Pinpoint the cell where the given text exists, returning its [X, Y] midpoint coordinate. 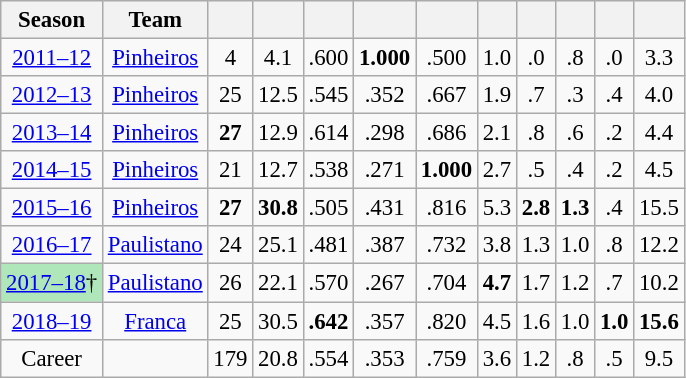
2014–15 [52, 170]
1.7 [536, 283]
3.3 [659, 58]
2015–16 [52, 208]
.431 [385, 208]
12.2 [659, 245]
2013–14 [52, 133]
.554 [328, 358]
.686 [447, 133]
.667 [447, 95]
3.8 [496, 245]
10.2 [659, 283]
Season [52, 20]
22.1 [278, 283]
.357 [385, 321]
15.5 [659, 208]
.545 [328, 95]
2018–19 [52, 321]
12.9 [278, 133]
.816 [447, 208]
.298 [385, 133]
1.9 [496, 95]
.600 [328, 58]
3.6 [496, 358]
4.4 [659, 133]
2012–13 [52, 95]
.267 [385, 283]
2011–12 [52, 58]
.704 [447, 283]
21 [230, 170]
15.6 [659, 321]
2.1 [496, 133]
Franca [155, 321]
12.5 [278, 95]
Team [155, 20]
.500 [447, 58]
4.0 [659, 95]
.820 [447, 321]
2.8 [536, 208]
Career [52, 358]
.387 [385, 245]
2017–18† [52, 283]
.6 [576, 133]
9.5 [659, 358]
24 [230, 245]
4 [230, 58]
.353 [385, 358]
4.7 [496, 283]
.3 [576, 95]
.538 [328, 170]
20.8 [278, 358]
.732 [447, 245]
.271 [385, 170]
26 [230, 283]
30.5 [278, 321]
.759 [447, 358]
.614 [328, 133]
1.6 [536, 321]
.505 [328, 208]
5.3 [496, 208]
2.7 [496, 170]
.481 [328, 245]
179 [230, 358]
.352 [385, 95]
.570 [328, 283]
.642 [328, 321]
30.8 [278, 208]
12.7 [278, 170]
4.1 [278, 58]
2016–17 [52, 245]
25.1 [278, 245]
